Extract the [x, y] coordinate from the center of the cell holding the provided text.  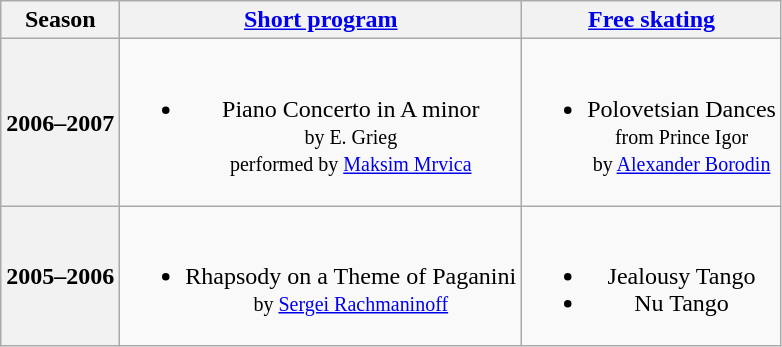
Polovetsian Dances from Prince Igor by Alexander Borodin [652, 122]
Jealousy TangoNu Tango [652, 276]
2006–2007 [60, 122]
Piano Concerto in A minor by E. Grieg performed by Maksim Mrvica [321, 122]
Free skating [652, 20]
Short program [321, 20]
Season [60, 20]
2005–2006 [60, 276]
Rhapsody on a Theme of Paganini by Sergei Rachmaninoff [321, 276]
